Pinpoint the cell where the given text exists, returning its (x, y) midpoint coordinate. 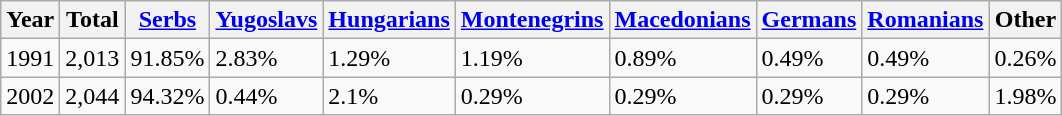
2,013 (92, 58)
1.29% (389, 58)
94.32% (168, 96)
Montenegrins (532, 20)
91.85% (168, 58)
1.98% (1026, 96)
0.26% (1026, 58)
1991 (30, 58)
Total (92, 20)
2.83% (266, 58)
Year (30, 20)
2,044 (92, 96)
2002 (30, 96)
0.44% (266, 96)
Hungarians (389, 20)
Other (1026, 20)
Yugoslavs (266, 20)
Germans (809, 20)
Macedonians (682, 20)
Romanians (926, 20)
2.1% (389, 96)
Serbs (168, 20)
1.19% (532, 58)
0.89% (682, 58)
